Search for the cell housing the specified text and yield its [X, Y] center coordinate. 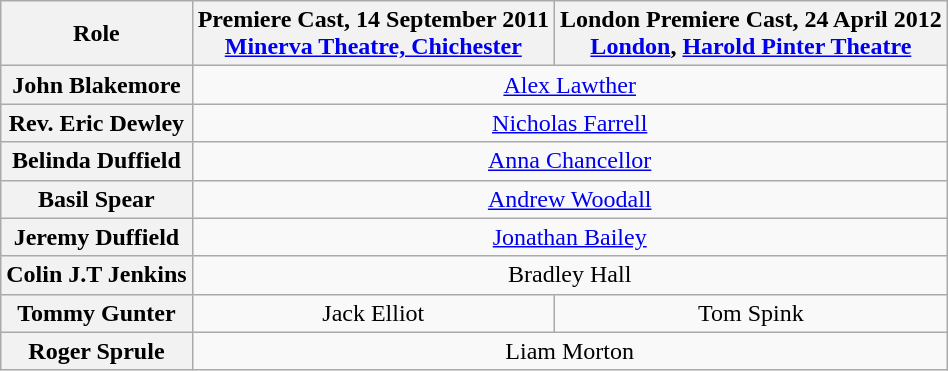
Bradley Hall [570, 275]
Jack Elliot [373, 313]
Premiere Cast, 14 September 2011Minerva Theatre, Chichester [373, 34]
Liam Morton [570, 351]
Colin J.T Jenkins [96, 275]
Andrew Woodall [570, 199]
Alex Lawther [570, 85]
Jonathan Bailey [570, 237]
Tommy Gunter [96, 313]
Tom Spink [750, 313]
Jeremy Duffield [96, 237]
Role [96, 34]
Anna Chancellor [570, 161]
Rev. Eric Dewley [96, 123]
Belinda Duffield [96, 161]
Roger Sprule [96, 351]
Nicholas Farrell [570, 123]
London Premiere Cast, 24 April 2012 London, Harold Pinter Theatre [750, 34]
John Blakemore [96, 85]
Basil Spear [96, 199]
